Locate the cell with the specified text and output its (x, y) center coordinate. 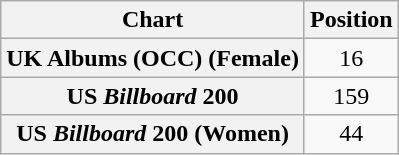
44 (351, 134)
Chart (153, 20)
US Billboard 200 (Women) (153, 134)
16 (351, 58)
159 (351, 96)
US Billboard 200 (153, 96)
UK Albums (OCC) (Female) (153, 58)
Position (351, 20)
